Return the (x, y) coordinate for the center point of the cell that contains the specified text.  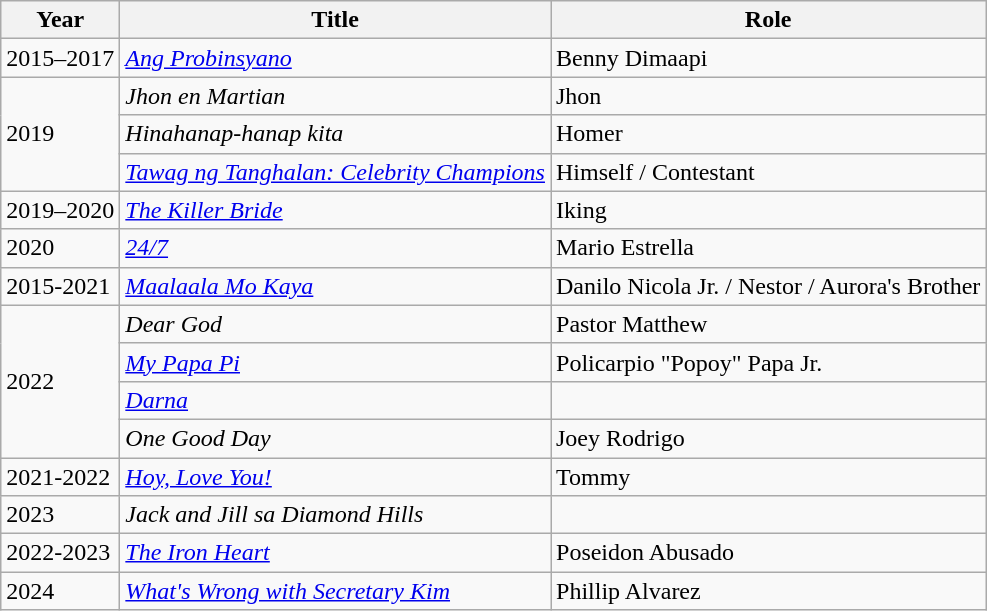
2022 (60, 381)
Benny Dimaapi (768, 58)
My Papa Pi (336, 362)
2015–2017 (60, 58)
2019–2020 (60, 210)
Poseidon Abusado (768, 553)
The Killer Bride (336, 210)
Dear God (336, 324)
Title (336, 20)
Pastor Matthew (768, 324)
2022-2023 (60, 553)
Ang Probinsyano (336, 58)
Hinahanap-hanap kita (336, 134)
Jhon (768, 96)
2024 (60, 591)
Phillip Alvarez (768, 591)
2020 (60, 248)
Homer (768, 134)
Mario Estrella (768, 248)
Iking (768, 210)
Role (768, 20)
Darna (336, 400)
Year (60, 20)
Jhon en Martian (336, 96)
2019 (60, 134)
Jack and Jill sa Diamond Hills (336, 515)
The Iron Heart (336, 553)
2015-2021 (60, 286)
Himself / Contestant (768, 172)
2021-2022 (60, 477)
Maalaala Mo Kaya (336, 286)
Hoy, Love You! (336, 477)
Joey Rodrigo (768, 438)
Danilo Nicola Jr. / Nestor / Aurora's Brother (768, 286)
Policarpio "Popoy" Papa Jr. (768, 362)
Tommy (768, 477)
What's Wrong with Secretary Kim (336, 591)
24/7 (336, 248)
One Good Day (336, 438)
Tawag ng Tanghalan: Celebrity Champions (336, 172)
2023 (60, 515)
